From the cell containing the given text, extract its center point as (x, y) coordinate. 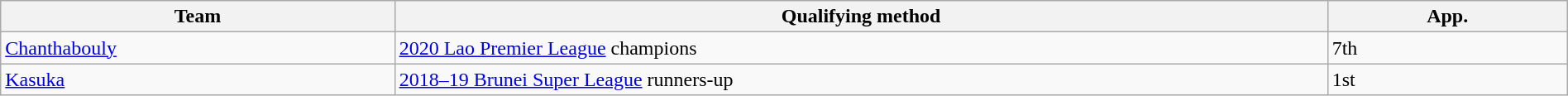
1st (1447, 79)
Team (198, 17)
App. (1447, 17)
Kasuka (198, 79)
7th (1447, 48)
Qualifying method (861, 17)
Chanthabouly (198, 48)
2020 Lao Premier League champions (861, 48)
2018–19 Brunei Super League runners-up (861, 79)
